Search for the cell housing the specified text and yield its (X, Y) center coordinate. 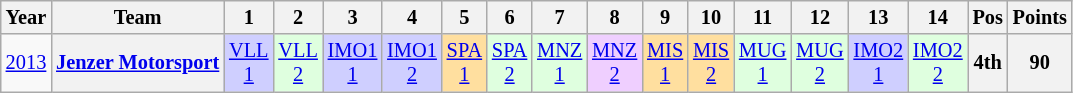
Pos (988, 17)
14 (938, 17)
MIS2 (711, 63)
IMO11 (353, 63)
7 (560, 17)
13 (879, 17)
9 (665, 17)
MUG1 (762, 63)
8 (614, 17)
IMO12 (412, 63)
1 (248, 17)
90 (1040, 63)
Points (1040, 17)
2013 (26, 63)
12 (820, 17)
2 (298, 17)
6 (510, 17)
SPA1 (464, 63)
IMO22 (938, 63)
Team (138, 17)
VLL2 (298, 63)
MNZ2 (614, 63)
SPA2 (510, 63)
MNZ1 (560, 63)
3 (353, 17)
10 (711, 17)
Jenzer Motorsport (138, 63)
4 (412, 17)
VLL1 (248, 63)
IMO21 (879, 63)
4th (988, 63)
MIS1 (665, 63)
5 (464, 17)
Year (26, 17)
11 (762, 17)
MUG2 (820, 63)
